Output the [x, y] coordinate of the center of the cell containing the given text.  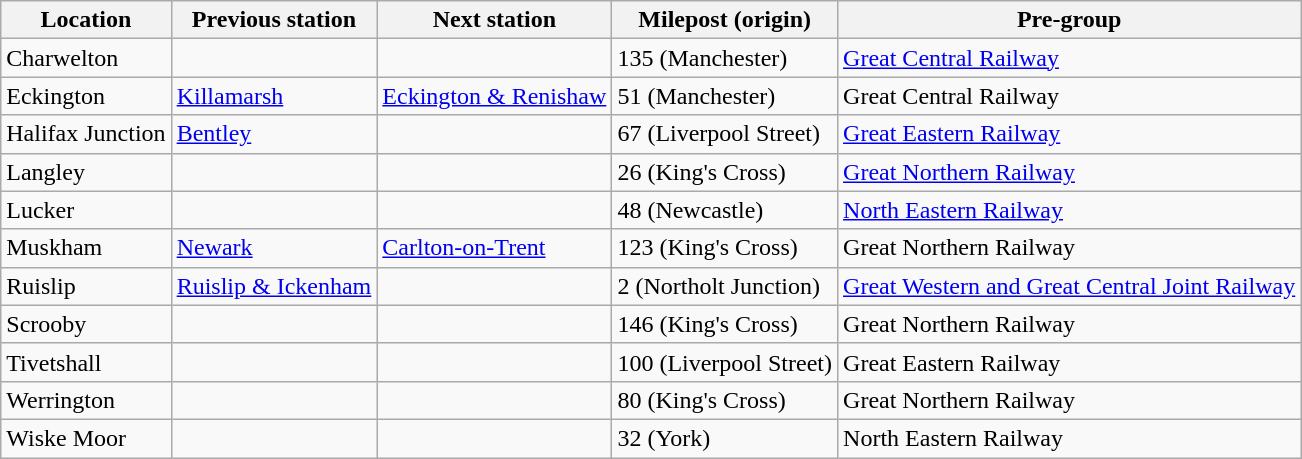
Ruislip [86, 286]
Location [86, 20]
Killamarsh [274, 96]
Scrooby [86, 324]
Newark [274, 248]
Halifax Junction [86, 134]
135 (Manchester) [725, 58]
100 (Liverpool Street) [725, 362]
Charwelton [86, 58]
Werrington [86, 400]
67 (Liverpool Street) [725, 134]
80 (King's Cross) [725, 400]
Tivetshall [86, 362]
32 (York) [725, 438]
Eckington & Renishaw [494, 96]
48 (Newcastle) [725, 210]
Wiske Moor [86, 438]
Lucker [86, 210]
Next station [494, 20]
123 (King's Cross) [725, 248]
Muskham [86, 248]
146 (King's Cross) [725, 324]
Previous station [274, 20]
51 (Manchester) [725, 96]
Langley [86, 172]
Bentley [274, 134]
Carlton-on-Trent [494, 248]
Ruislip & Ickenham [274, 286]
2 (Northolt Junction) [725, 286]
Pre-group [1070, 20]
Great Western and Great Central Joint Railway [1070, 286]
Eckington [86, 96]
26 (King's Cross) [725, 172]
Milepost (origin) [725, 20]
